Pinpoint the cell where the given text exists, returning its (x, y) midpoint coordinate. 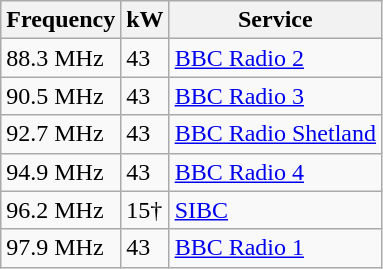
Service (275, 20)
90.5 MHz (61, 96)
BBC Radio Shetland (275, 134)
kW (145, 20)
94.9 MHz (61, 172)
92.7 MHz (61, 134)
15† (145, 210)
BBC Radio 3 (275, 96)
88.3 MHz (61, 58)
BBC Radio 2 (275, 58)
96.2 MHz (61, 210)
Frequency (61, 20)
SIBC (275, 210)
BBC Radio 1 (275, 248)
97.9 MHz (61, 248)
BBC Radio 4 (275, 172)
